Provide the (x, y) coordinate of the cell's center where the given text is located.  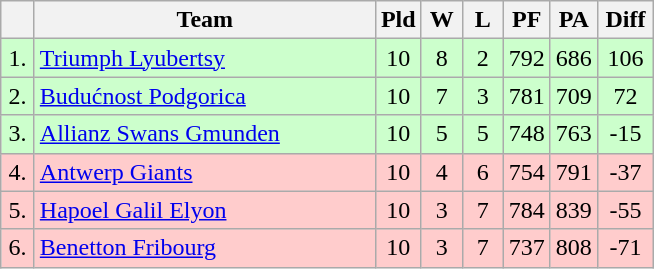
4 (442, 172)
763 (574, 134)
PA (574, 20)
-15 (625, 134)
781 (526, 96)
Antwerp Giants (204, 172)
Triumph Lyubertsy (204, 58)
3. (18, 134)
737 (526, 248)
8 (442, 58)
-37 (625, 172)
PF (526, 20)
792 (526, 58)
754 (526, 172)
L (482, 20)
6. (18, 248)
808 (574, 248)
6 (482, 172)
W (442, 20)
-55 (625, 210)
791 (574, 172)
Hapoel Galil Elyon (204, 210)
748 (526, 134)
Benetton Fribourg (204, 248)
2. (18, 96)
709 (574, 96)
1. (18, 58)
Diff (625, 20)
Pld (398, 20)
686 (574, 58)
784 (526, 210)
-71 (625, 248)
4. (18, 172)
5. (18, 210)
72 (625, 96)
839 (574, 210)
2 (482, 58)
Allianz Swans Gmunden (204, 134)
Team (204, 20)
Budućnost Podgorica (204, 96)
106 (625, 58)
